Capture the cell that displays the provided text and extract its [X, Y] central coordinate. 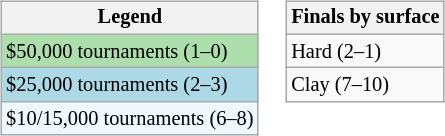
Clay (7–10) [365, 85]
Legend [130, 18]
Hard (2–1) [365, 51]
$50,000 tournaments (1–0) [130, 51]
$25,000 tournaments (2–3) [130, 85]
Finals by surface [365, 18]
$10/15,000 tournaments (6–8) [130, 119]
